Provide the (X, Y) coordinate of the cell's center where the given text is located.  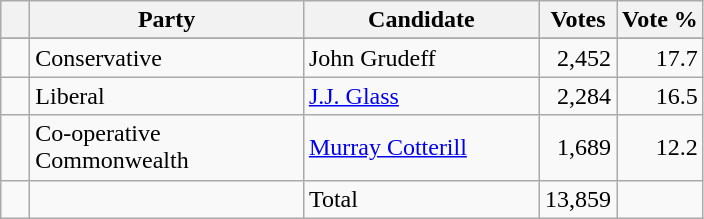
Murray Cotterill (421, 148)
Total (421, 199)
Candidate (421, 20)
Vote % (660, 20)
Votes (578, 20)
1,689 (578, 148)
Co-operative Commonwealth (167, 148)
13,859 (578, 199)
17.7 (660, 58)
12.2 (660, 148)
Liberal (167, 96)
2,452 (578, 58)
Conservative (167, 58)
16.5 (660, 96)
Party (167, 20)
2,284 (578, 96)
J.J. Glass (421, 96)
John Grudeff (421, 58)
